Search for the cell housing the specified text and yield its (x, y) center coordinate. 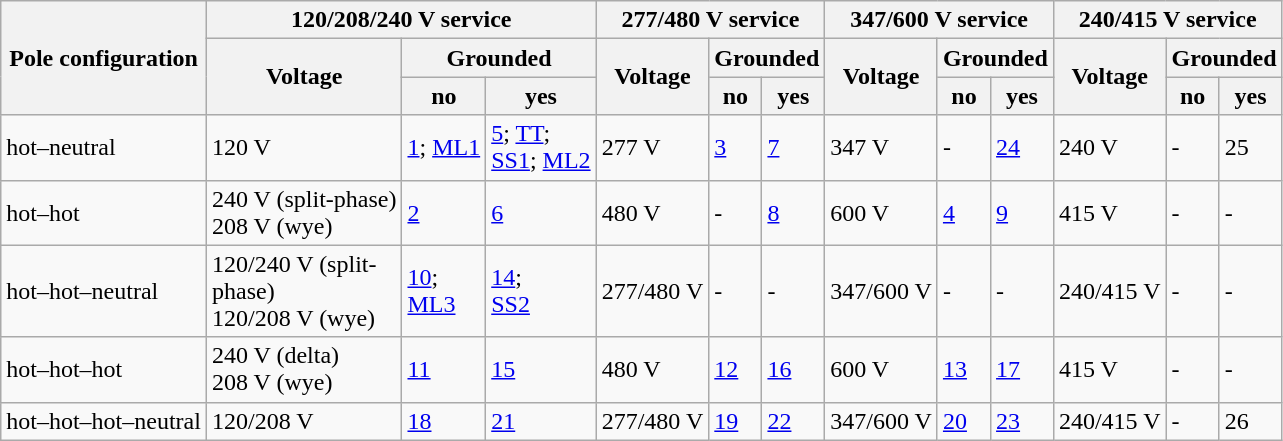
hot–hot–neutral (104, 291)
240 V (delta)208 V (wye) (304, 370)
347 V (882, 148)
120/240 V (split-phase)120/208 V (wye) (304, 291)
hot–hot–hot (104, 370)
347/600 V service (940, 20)
18 (444, 421)
240 V (1110, 148)
23 (1022, 421)
19 (736, 421)
240/415 V service (1168, 20)
16 (794, 370)
120 V (304, 148)
12 (736, 370)
7 (794, 148)
21 (541, 421)
hot–hot–hot–neutral (104, 421)
hot–neutral (104, 148)
240 V (split-phase)208 V (wye) (304, 212)
14;SS2 (541, 291)
11 (444, 370)
24 (1022, 148)
Pole configuration (104, 58)
3 (736, 148)
120/208/240 V service (401, 20)
6 (541, 212)
2 (444, 212)
26 (1250, 421)
277 V (652, 148)
8 (794, 212)
22 (794, 421)
25 (1250, 148)
17 (1022, 370)
5; TT;SS1; ML2 (541, 148)
120/208 V (304, 421)
hot–hot (104, 212)
13 (964, 370)
1; ML1 (444, 148)
9 (1022, 212)
4 (964, 212)
20 (964, 421)
277/480 V service (710, 20)
15 (541, 370)
10;ML3 (444, 291)
